Detect which cell encompasses the target text, then output its (x, y) center coordinate. 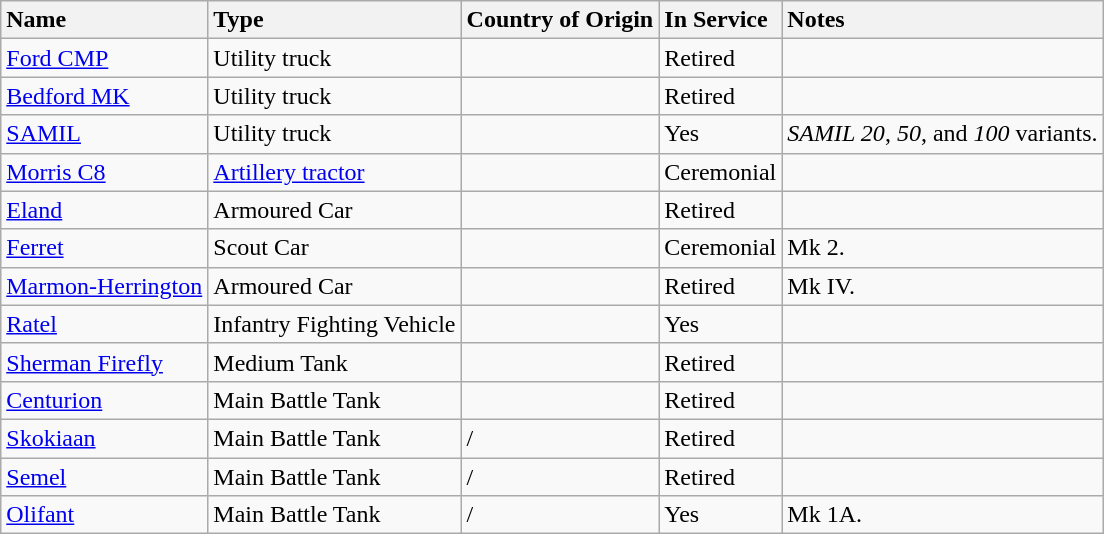
Name (104, 20)
Medium Tank (334, 362)
Scout Car (334, 248)
Ferret (104, 248)
Country of Origin (560, 20)
Marmon-Herrington (104, 286)
Artillery tractor (334, 172)
Skokiaan (104, 438)
In Service (720, 20)
Mk IV. (942, 286)
Bedford MK (104, 96)
Ratel (104, 324)
Centurion (104, 400)
Mk 1A. (942, 515)
SAMIL 20, 50, and 100 variants. (942, 134)
Semel (104, 477)
Olifant (104, 515)
Sherman Firefly (104, 362)
Ford CMP (104, 58)
Notes (942, 20)
Morris C8 (104, 172)
Infantry Fighting Vehicle (334, 324)
Type (334, 20)
Eland (104, 210)
SAMIL (104, 134)
Mk 2. (942, 248)
